Return [X, Y] of the center of cell containing provided text 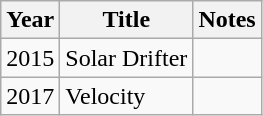
2017 [30, 96]
Notes [227, 20]
Solar Drifter [126, 58]
Title [126, 20]
2015 [30, 58]
Year [30, 20]
Velocity [126, 96]
